Determine the (X, Y) coordinate at the center of the cell enclosing the given text.  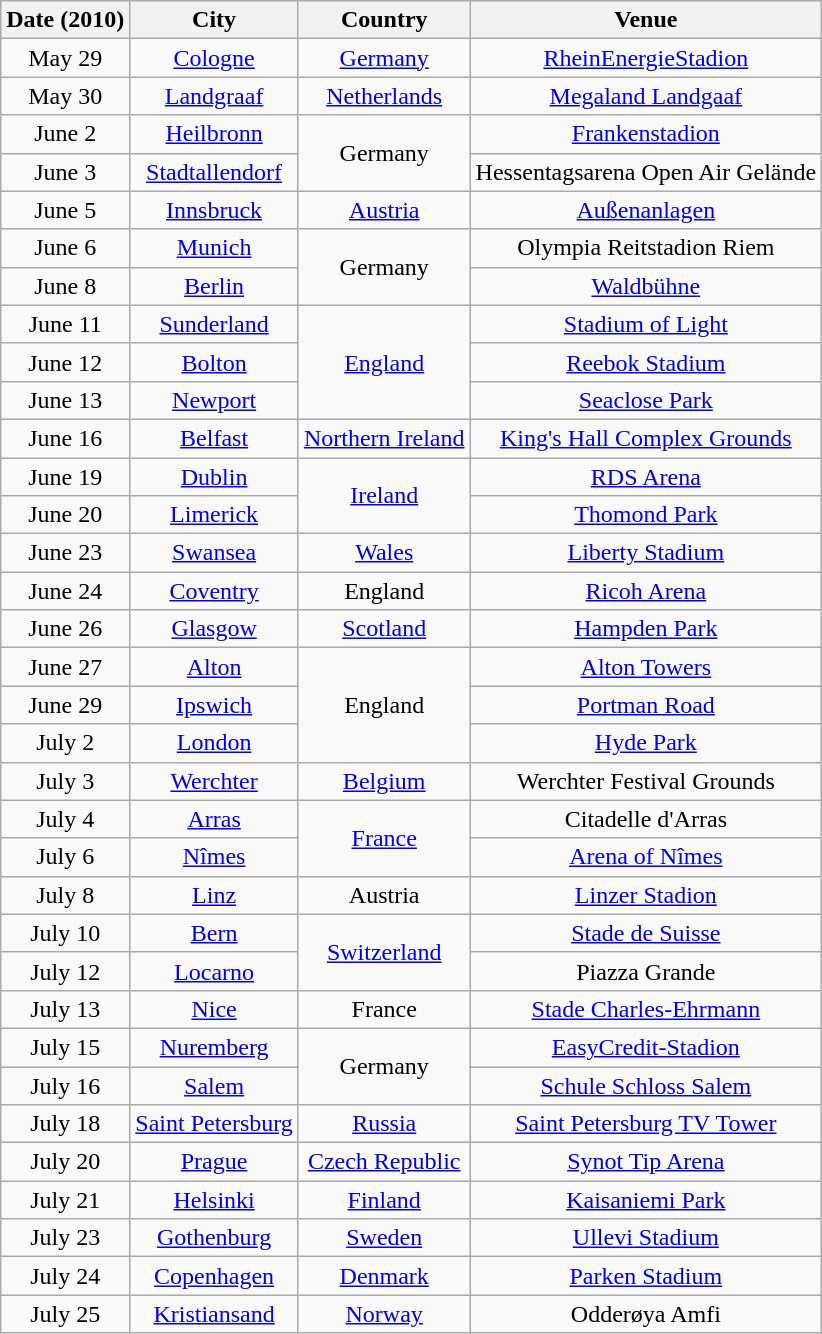
Portman Road (646, 705)
July 2 (66, 743)
Ricoh Arena (646, 591)
Hyde Park (646, 743)
Wales (384, 553)
July 6 (66, 857)
Prague (214, 1162)
July 21 (66, 1200)
May 30 (66, 96)
Saint Petersburg TV Tower (646, 1124)
Olympia Reitstadion Riem (646, 248)
Frankenstadion (646, 134)
Odderøya Amfi (646, 1314)
Salem (214, 1085)
Sweden (384, 1238)
Außenanlagen (646, 210)
Copenhagen (214, 1276)
Alton Towers (646, 667)
June 16 (66, 438)
June 6 (66, 248)
Belgium (384, 781)
Alton (214, 667)
Liberty Stadium (646, 553)
July 24 (66, 1276)
Reebok Stadium (646, 362)
June 23 (66, 553)
Seaclose Park (646, 400)
Linz (214, 895)
Hessentagsarena Open Air Gelände (646, 172)
June 11 (66, 324)
Stadtallendorf (214, 172)
June 3 (66, 172)
Linzer Stadion (646, 895)
Parken Stadium (646, 1276)
Ipswich (214, 705)
July 23 (66, 1238)
July 12 (66, 971)
Denmark (384, 1276)
July 13 (66, 1009)
Cologne (214, 58)
July 8 (66, 895)
Waldbühne (646, 286)
London (214, 743)
Werchter Festival Grounds (646, 781)
June 8 (66, 286)
Venue (646, 20)
City (214, 20)
Sunderland (214, 324)
Ullevi Stadium (646, 1238)
Glasgow (214, 629)
Scotland (384, 629)
Country (384, 20)
EasyCredit-Stadion (646, 1047)
Nuremberg (214, 1047)
King's Hall Complex Grounds (646, 438)
Munich (214, 248)
July 3 (66, 781)
July 15 (66, 1047)
June 5 (66, 210)
Nîmes (214, 857)
June 26 (66, 629)
Thomond Park (646, 515)
Russia (384, 1124)
July 20 (66, 1162)
Nice (214, 1009)
June 20 (66, 515)
Switzerland (384, 952)
Werchter (214, 781)
Locarno (214, 971)
June 12 (66, 362)
Coventry (214, 591)
May 29 (66, 58)
Gothenburg (214, 1238)
Bern (214, 933)
Limerick (214, 515)
Stade Charles-Ehrmann (646, 1009)
July 4 (66, 819)
Arena of Nîmes (646, 857)
Belfast (214, 438)
Northern Ireland (384, 438)
Netherlands (384, 96)
RDS Arena (646, 477)
Date (2010) (66, 20)
Kristiansand (214, 1314)
Berlin (214, 286)
July 10 (66, 933)
Norway (384, 1314)
Innsbruck (214, 210)
Saint Petersburg (214, 1124)
Piazza Grande (646, 971)
June 24 (66, 591)
Citadelle d'Arras (646, 819)
Arras (214, 819)
July 18 (66, 1124)
June 29 (66, 705)
Hampden Park (646, 629)
June 13 (66, 400)
Megaland Landgaaf (646, 96)
Swansea (214, 553)
Landgraaf (214, 96)
Helsinki (214, 1200)
Stadium of Light (646, 324)
Schule Schloss Salem (646, 1085)
Czech Republic (384, 1162)
July 25 (66, 1314)
Heilbronn (214, 134)
Kaisaniemi Park (646, 1200)
RheinEnergieStadion (646, 58)
July 16 (66, 1085)
Newport (214, 400)
Ireland (384, 496)
June 27 (66, 667)
Dublin (214, 477)
Finland (384, 1200)
Stade de Suisse (646, 933)
June 2 (66, 134)
June 19 (66, 477)
Bolton (214, 362)
Synot Tip Arena (646, 1162)
